Provide the [x, y] coordinate of the cell's center where the given text is located.  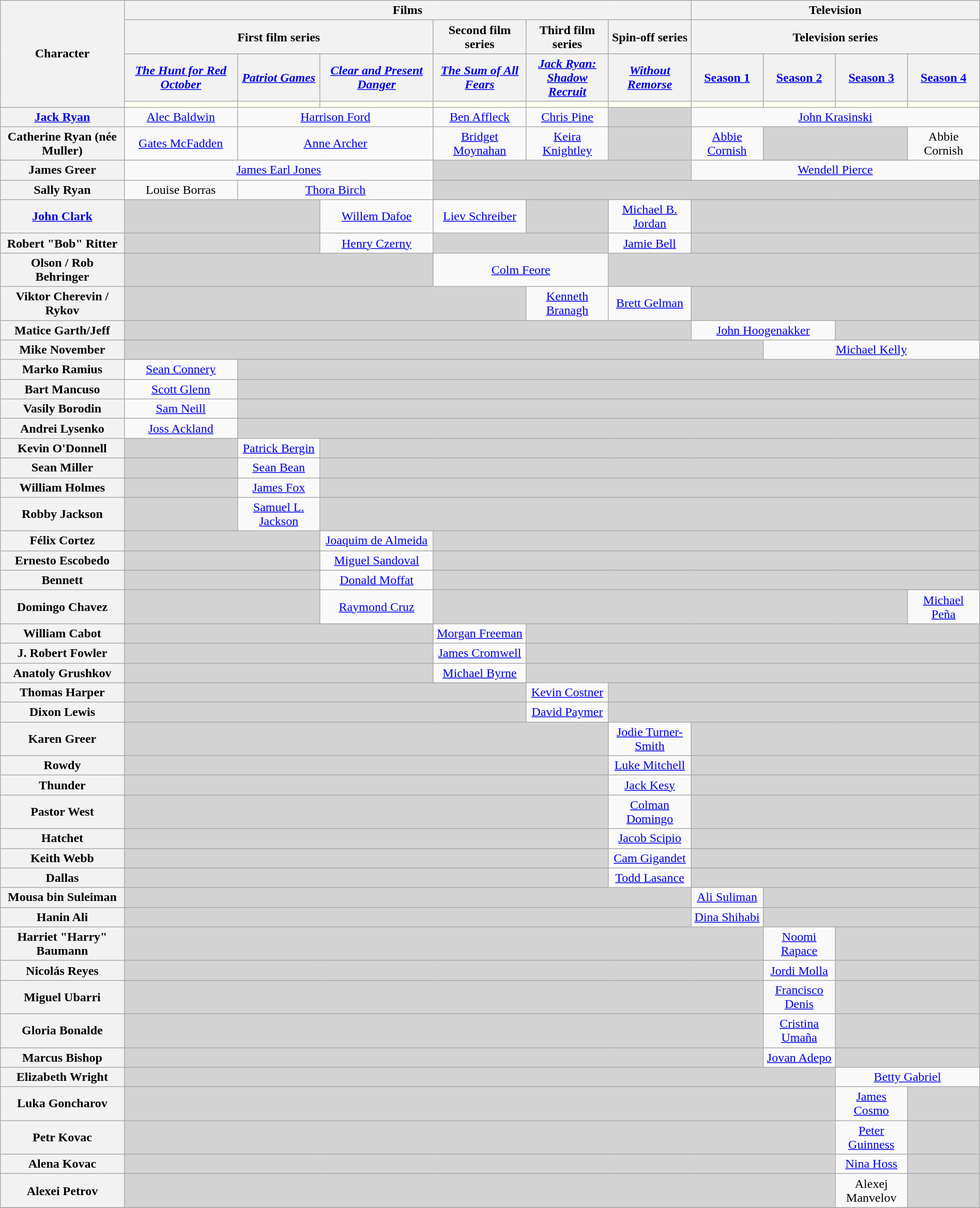
Sally Ryan [62, 190]
First film series [279, 37]
Cam Gigandet [650, 858]
Sam Neill [181, 409]
Colm Feore [521, 270]
Hanin Ali [62, 917]
The Hunt for Red October [181, 78]
J. Robert Fowler [62, 653]
Bart Mancuso [62, 389]
Scott Glenn [181, 389]
Robert "Bob" Ritter [62, 243]
Karen Greer [62, 739]
Harrison Ford [335, 117]
Gates McFadden [181, 144]
Sean Connery [181, 370]
John Krasinski [835, 117]
The Sum of All Fears [480, 78]
James Cosmo [871, 1104]
Harriet "Harry" Baumann [62, 944]
Alexei Petrov [62, 1191]
Kenneth Branagh [568, 303]
Petr Kovac [62, 1137]
Willem Dafoe [376, 216]
Season 1 [727, 78]
Thunder [62, 785]
Thomas Harper [62, 693]
Anne Archer [335, 144]
Dixon Lewis [62, 712]
Clear and Present Danger [376, 78]
James Cromwell [480, 653]
Alec Baldwin [181, 117]
Todd Lasance [650, 878]
William Cabot [62, 633]
Samuel L. Jackson [279, 514]
Jamie Bell [650, 243]
Joss Ackland [181, 429]
Morgan Freeman [480, 633]
Elizabeth Wright [62, 1077]
Without Remorse [650, 78]
Bennett [62, 580]
Louise Borras [181, 190]
Alexej Manvelov [871, 1191]
Patriot Games [279, 78]
John Clark [62, 216]
Ben Affleck [480, 117]
Thora Birch [335, 190]
Catherine Ryan (née Muller) [62, 144]
Jodie Turner-Smith [650, 739]
Patrick Bergin [279, 448]
James Earl Jones [279, 170]
Jack Ryan [62, 117]
Matice Garth/Jeff [62, 330]
Viktor Cherevin / Rykov [62, 303]
Marcus Bishop [62, 1057]
Jordi Molla [799, 970]
Spin-off series [650, 37]
Jacob Scipio [650, 838]
Nicolás Reyes [62, 970]
Mousa bin Suleiman [62, 897]
David Paymer [568, 712]
Sean Bean [279, 468]
Michael Kelly [871, 350]
Jack Kesy [650, 785]
William Holmes [62, 487]
Dina Shihabi [727, 917]
Miguel Sandoval [376, 560]
Rowdy [62, 766]
Mike November [62, 350]
Raymond Cruz [376, 607]
Season 4 [944, 78]
Alena Kovac [62, 1164]
Kevin Costner [568, 693]
Anatoly Grushkov [62, 672]
Michael B. Jordan [650, 216]
Gloria Bonalde [62, 1031]
Sean Miller [62, 468]
James Fox [279, 487]
Henry Czerny [376, 243]
Francisco Denis [799, 997]
Noomi Rapace [799, 944]
James Greer [62, 170]
Ernesto Escobedo [62, 560]
Keith Webb [62, 858]
Michael Byrne [480, 672]
Chris Pine [568, 117]
Pastor West [62, 812]
Olson / Rob Behringer [62, 270]
Jack Ryan:Shadow Recruit [568, 78]
Bridget Moynahan [480, 144]
Robby Jackson [62, 514]
Third film series [568, 37]
John Hoogenakker [763, 330]
Cristina Umaña [799, 1031]
Character [62, 54]
Liev Schreiber [480, 216]
Ali Suliman [727, 897]
Peter Guinness [871, 1137]
Colman Domingo [650, 812]
Hatchet [62, 838]
Television series [835, 37]
Donald Moffat [376, 580]
Films [407, 10]
Luka Goncharov [62, 1104]
Television [835, 10]
Vasily Borodin [62, 409]
Nina Hoss [871, 1164]
Andrei Lysenko [62, 429]
Betty Gabriel [908, 1077]
Marko Ramius [62, 370]
Luke Mitchell [650, 766]
Miguel Ubarri [62, 997]
Wendell Pierce [835, 170]
Second film series [480, 37]
Keira Knightley [568, 144]
Season 3 [871, 78]
Kevin O'Donnell [62, 448]
Félix Cortez [62, 541]
Season 2 [799, 78]
Dallas [62, 878]
Domingo Chavez [62, 607]
Jovan Adepo [799, 1057]
Michael Peña [944, 607]
Joaquim de Almeida [376, 541]
Brett Gelman [650, 303]
